Return [x, y] of the center of cell containing provided text 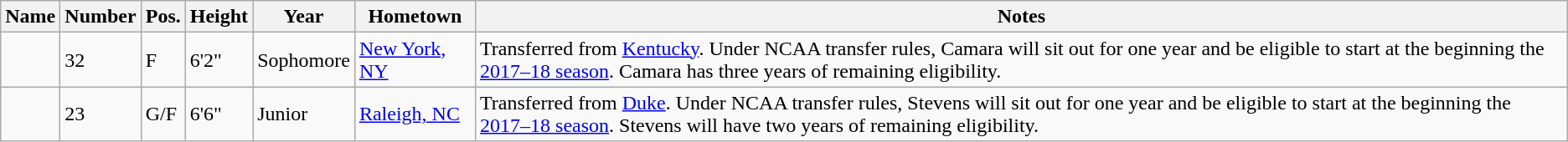
F [162, 60]
Number [101, 17]
Hometown [415, 17]
Raleigh, NC [415, 114]
New York, NY [415, 60]
Pos. [162, 17]
32 [101, 60]
Height [219, 17]
23 [101, 114]
Junior [304, 114]
6'2" [219, 60]
Year [304, 17]
Name [30, 17]
6'6" [219, 114]
Sophomore [304, 60]
G/F [162, 114]
Notes [1022, 17]
